From the cell containing the given text, extract its center point as [x, y] coordinate. 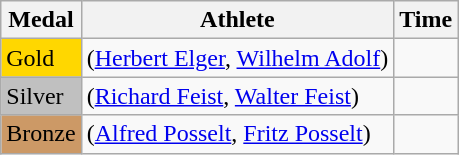
Gold [41, 58]
Medal [41, 20]
Bronze [41, 134]
(Alfred Posselt, Fritz Posselt) [238, 134]
(Richard Feist, Walter Feist) [238, 96]
(Herbert Elger, Wilhelm Adolf) [238, 58]
Silver [41, 96]
Time [426, 20]
Athlete [238, 20]
